Output the [X, Y] coordinate of the center of the cell containing the given text.  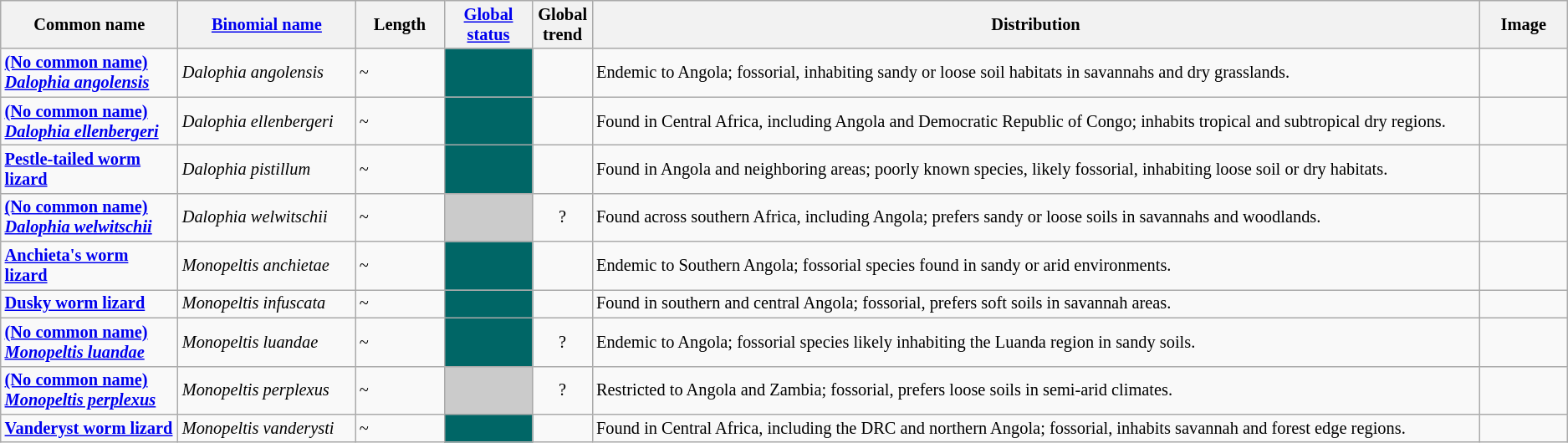
Endemic to Southern Angola; fossorial species found in sandy or arid environments. [1035, 266]
Dalophia welwitschii [267, 217]
Found in Central Africa, including Angola and Democratic Republic of Congo; inhabits tropical and subtropical dry regions. [1035, 121]
(No common name) Monopeltis perplexus [89, 390]
Pestle-tailed worm lizard [89, 169]
Dusky worm lizard [89, 303]
Monopeltis anchietae [267, 266]
Monopeltis perplexus [267, 390]
Monopeltis infuscata [267, 303]
(No common name) Dalophia ellenbergeri [89, 121]
Common name [89, 24]
(No common name) Dalophia welwitschii [89, 217]
Monopeltis luandae [267, 342]
Dalophia angolensis [267, 73]
Global status [488, 24]
Endemic to Angola; fossorial, inhabiting sandy or loose soil habitats in savannahs and dry grasslands. [1035, 73]
Global trend [562, 24]
Endemic to Angola; fossorial species likely inhabiting the Luanda region in sandy soils. [1035, 342]
Image [1524, 24]
Dalophia ellenbergeri [267, 121]
Distribution [1035, 24]
Anchieta's worm lizard [89, 266]
Found in southern and central Angola; fossorial, prefers soft soils in savannah areas. [1035, 303]
(No common name) Monopeltis luandae [89, 342]
Restricted to Angola and Zambia; fossorial, prefers loose soils in semi-arid climates. [1035, 390]
Length [400, 24]
(No common name) Dalophia angolensis [89, 73]
Monopeltis vanderysti [267, 428]
Found across southern Africa, including Angola; prefers sandy or loose soils in savannahs and woodlands. [1035, 217]
Vanderyst worm lizard [89, 428]
Found in Angola and neighboring areas; poorly known species, likely fossorial, inhabiting loose soil or dry habitats. [1035, 169]
Dalophia pistillum [267, 169]
Found in Central Africa, including the DRC and northern Angola; fossorial, inhabits savannah and forest edge regions. [1035, 428]
Binomial name [267, 24]
